Return [x, y] of the center of cell containing provided text 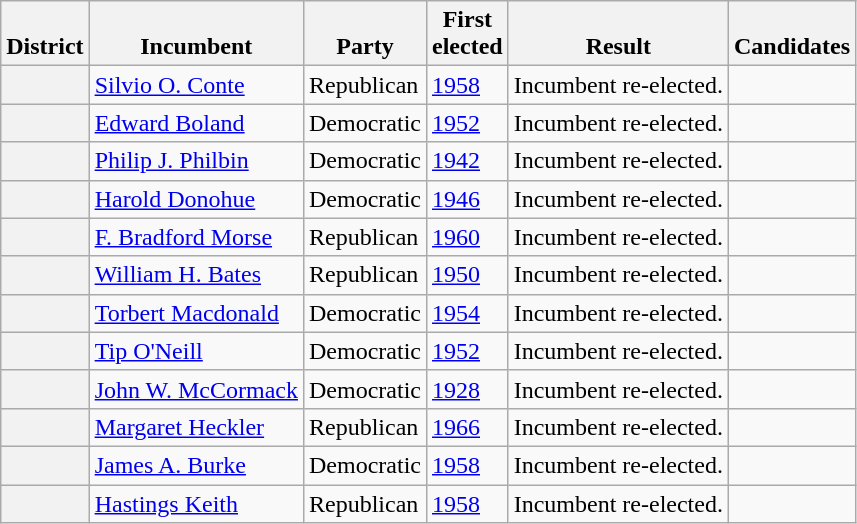
1928 [467, 389]
1966 [467, 427]
John W. McCormack [196, 389]
Torbert Macdonald [196, 313]
Incumbent [196, 34]
1950 [467, 275]
Edward Boland [196, 123]
Party [364, 34]
William H. Bates [196, 275]
Silvio O. Conte [196, 85]
1960 [467, 237]
1954 [467, 313]
District [45, 34]
Margaret Heckler [196, 427]
Tip O'Neill [196, 351]
1946 [467, 199]
James A. Burke [196, 465]
Harold Donohue [196, 199]
Firstelected [467, 34]
Candidates [792, 34]
Result [618, 34]
1942 [467, 161]
Hastings Keith [196, 503]
F. Bradford Morse [196, 237]
Philip J. Philbin [196, 161]
